Scan for the cell matching the given text and deliver its [X, Y] coordinate at center. 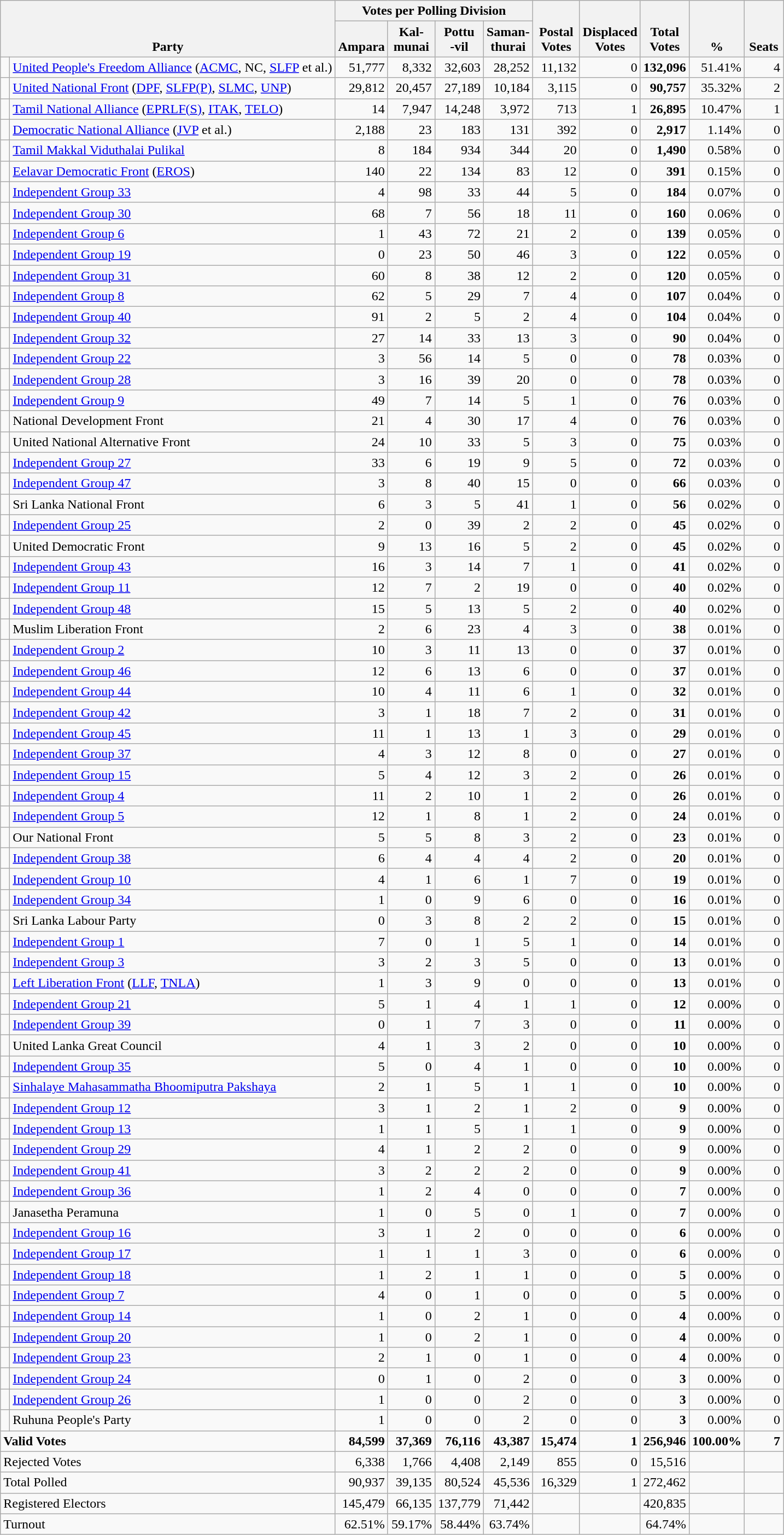
Independent Group 33 [173, 192]
46 [508, 254]
Independent Group 18 [173, 1275]
45,536 [508, 1483]
Independent Group 9 [173, 400]
Independent Group 11 [173, 587]
6,338 [361, 1462]
1,766 [411, 1462]
420,835 [665, 1503]
Sri Lanka Labour Party [173, 920]
United National Alternative Front [173, 442]
104 [665, 317]
7,947 [411, 109]
713 [556, 109]
22 [411, 171]
3,972 [508, 109]
3,115 [556, 88]
United Democratic Front [173, 546]
Our National Front [173, 837]
Independent Group 7 [173, 1295]
Independent Group 34 [173, 900]
Independent Group 41 [173, 1170]
392 [556, 130]
Independent Group 6 [173, 234]
37,369 [411, 1441]
Kal-munai [411, 39]
131 [508, 130]
120 [665, 275]
Independent Group 14 [173, 1316]
Independent Group 44 [173, 692]
183 [459, 130]
0.06% [716, 213]
Muslim Liberation Front [173, 629]
Independent Group 31 [173, 275]
91 [361, 317]
Independent Group 32 [173, 338]
137,779 [459, 1503]
Independent Group 29 [173, 1149]
59.17% [411, 1524]
Seats [763, 28]
Independent Group 1 [173, 941]
Independent Group 26 [173, 1399]
51,777 [361, 67]
27,189 [459, 88]
15,516 [665, 1462]
64.74% [665, 1524]
Independent Group 36 [173, 1191]
Ruhuna People's Party [173, 1420]
Eelavar Democratic Front (EROS) [173, 171]
39,135 [411, 1483]
75 [665, 442]
60 [361, 275]
Independent Group 10 [173, 879]
Independent Group 35 [173, 1066]
80,524 [459, 1483]
DisplacedVotes [610, 28]
2,917 [665, 130]
United Lanka Great Council [173, 1046]
20,457 [411, 88]
66 [665, 483]
26,895 [665, 109]
855 [556, 1462]
Tamil National Alliance (EPRLF(S), ITAK, TELO) [173, 109]
Janasetha Peramuna [173, 1212]
10,184 [508, 88]
0.15% [716, 171]
Independent Group 24 [173, 1379]
Independent Group 37 [173, 754]
11,132 [556, 67]
17 [508, 421]
Pottu-vil [459, 39]
145,479 [361, 1503]
Independent Group 46 [173, 671]
Left Liberation Front (LLF, TNLA) [173, 983]
68 [361, 213]
Independent Group 17 [173, 1253]
Valid Votes [168, 1441]
Independent Group 21 [173, 1004]
0.58% [716, 150]
Independent Group 8 [173, 296]
29,812 [361, 88]
1,490 [665, 150]
2,188 [361, 130]
63.74% [508, 1524]
Registered Electors [168, 1503]
Independent Group 39 [173, 1025]
Independent Group 25 [173, 525]
934 [459, 150]
Independent Group 28 [173, 380]
Independent Group 47 [173, 483]
Independent Group 15 [173, 775]
51.41% [716, 67]
Total Votes [665, 28]
Independent Group 5 [173, 816]
16,329 [556, 1483]
30 [459, 421]
134 [459, 171]
PostalVotes [556, 28]
Democratic National Alliance (JVP et al.) [173, 130]
Independent Group 22 [173, 359]
United National Front (DPF, SLFP(P), SLMC, UNP) [173, 88]
Saman-thurai [508, 39]
Independent Group 45 [173, 733]
160 [665, 213]
58.44% [459, 1524]
Independent Group 23 [173, 1358]
90,757 [665, 88]
14,248 [459, 109]
62.51% [361, 1524]
132,096 [665, 67]
Independent Group 20 [173, 1337]
107 [665, 296]
8,332 [411, 67]
Sinhalaye Mahasammatha Bhoomiputra Pakshaya [173, 1087]
Sri Lanka National Front [173, 504]
90,937 [361, 1483]
Independent Group 4 [173, 796]
4,408 [459, 1462]
84,599 [361, 1441]
35.32% [716, 88]
71,442 [508, 1503]
139 [665, 234]
31 [665, 713]
100.00% [716, 1441]
122 [665, 254]
Tamil Makkal Viduthalai Pulikal [173, 150]
% [716, 28]
Independent Group 43 [173, 567]
Votes per Polling Division [434, 11]
272,462 [665, 1483]
Total Polled [168, 1483]
1.14% [716, 130]
10.47% [716, 109]
Independent Group 48 [173, 609]
Independent Group 12 [173, 1108]
Rejected Votes [168, 1462]
Independent Group 19 [173, 254]
Independent Group 27 [173, 463]
140 [361, 171]
43 [411, 234]
United People's Freedom Alliance (ACMC, NC, SLFP et al.) [173, 67]
28,252 [508, 67]
Turnout [168, 1524]
Independent Group 30 [173, 213]
256,946 [665, 1441]
National Development Front [173, 421]
Independent Group 38 [173, 858]
Independent Group 13 [173, 1129]
0.07% [716, 192]
15,474 [556, 1441]
Independent Group 42 [173, 713]
32 [665, 692]
50 [459, 254]
83 [508, 171]
32,603 [459, 67]
98 [411, 192]
2,149 [508, 1462]
62 [361, 296]
44 [508, 192]
Party [168, 28]
66,135 [411, 1503]
43,387 [508, 1441]
90 [665, 338]
391 [665, 171]
Independent Group 2 [173, 650]
Independent Group 3 [173, 962]
Independent Group 16 [173, 1233]
76,116 [459, 1441]
Ampara [361, 39]
344 [508, 150]
Independent Group 40 [173, 317]
49 [361, 400]
